For the text-containing cell, return its midpoint in (X, Y) coordinate format. 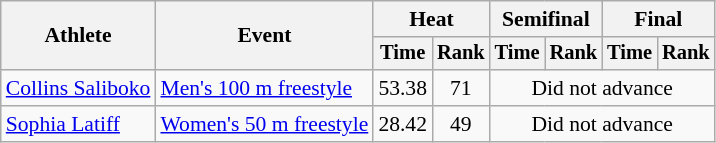
Semifinal (546, 19)
Sophia Latiff (78, 124)
53.38 (402, 88)
28.42 (402, 124)
Final (658, 19)
Event (264, 36)
Heat (431, 19)
Collins Saliboko (78, 88)
71 (461, 88)
Men's 100 m freestyle (264, 88)
Women's 50 m freestyle (264, 124)
Athlete (78, 36)
49 (461, 124)
